Locate the cell with the specified text and output its [x, y] center coordinate. 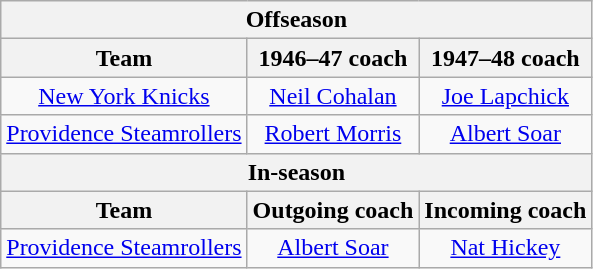
Robert Morris [333, 134]
Neil Cohalan [333, 96]
Outgoing coach [333, 210]
New York Knicks [124, 96]
Offseason [296, 20]
Joe Lapchick [506, 96]
Nat Hickey [506, 248]
1946–47 coach [333, 58]
1947–48 coach [506, 58]
Incoming coach [506, 210]
In-season [296, 172]
